Scan for the cell matching the given text and deliver its (X, Y) coordinate at center. 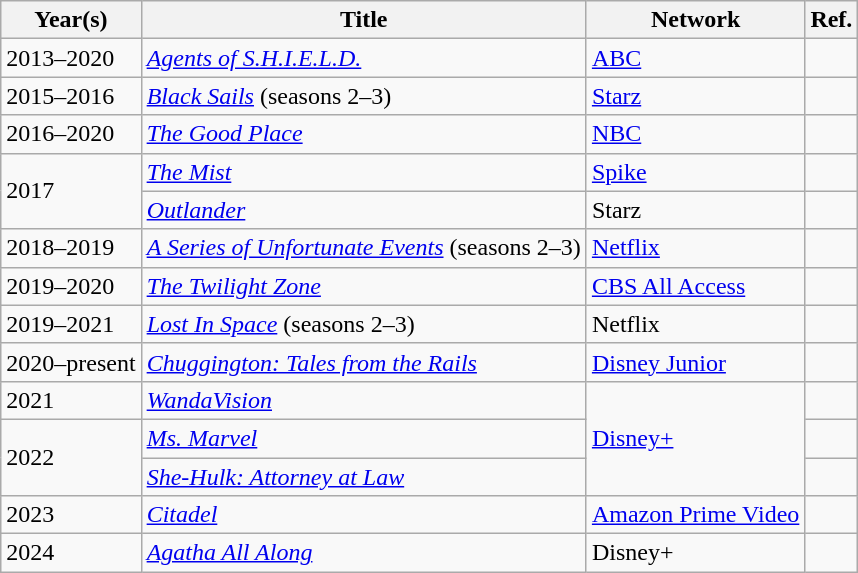
ABC (695, 58)
Ref. (832, 20)
The Good Place (364, 134)
A Series of Unfortunate Events (seasons 2–3) (364, 248)
2015–2016 (71, 96)
2022 (71, 457)
2021 (71, 400)
2024 (71, 553)
Title (364, 20)
2013–2020 (71, 58)
Citadel (364, 515)
CBS All Access (695, 286)
Network (695, 20)
2020–present (71, 362)
WandaVision (364, 400)
Disney Junior (695, 362)
Lost In Space (seasons 2–3) (364, 324)
Amazon Prime Video (695, 515)
The Twilight Zone (364, 286)
Year(s) (71, 20)
Outlander (364, 210)
Black Sails (seasons 2–3) (364, 96)
Spike (695, 172)
She-Hulk: Attorney at Law (364, 477)
Chuggington: Tales from the Rails (364, 362)
Agatha All Along (364, 553)
NBC (695, 134)
The Mist (364, 172)
2018–2019 (71, 248)
2019–2020 (71, 286)
Ms. Marvel (364, 438)
2023 (71, 515)
2017 (71, 191)
2019–2021 (71, 324)
Agents of S.H.I.E.L.D. (364, 58)
2016–2020 (71, 134)
